Scan for the cell matching the given text and deliver its (x, y) coordinate at center. 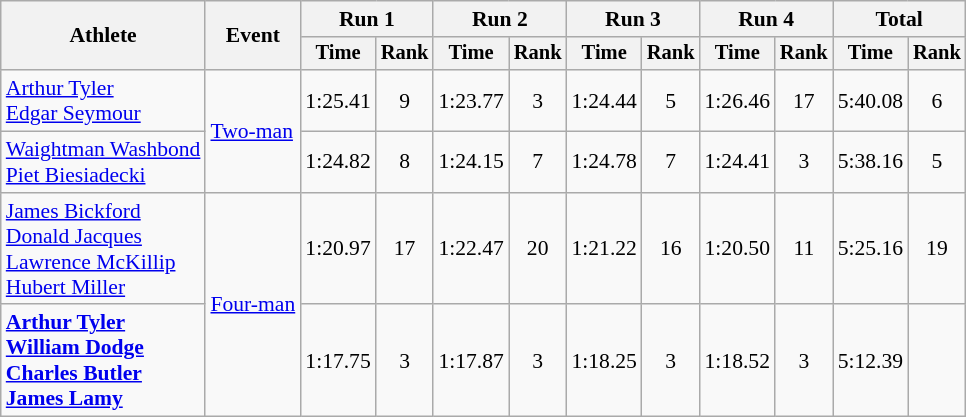
Total (900, 19)
1:20.50 (738, 249)
20 (538, 249)
16 (671, 249)
Arthur TylerEdgar Seymour (104, 100)
Run 4 (766, 19)
1:22.47 (470, 249)
5:12.39 (870, 361)
1:24.82 (338, 162)
11 (804, 249)
1:20.97 (338, 249)
5:38.16 (870, 162)
1:21.22 (604, 249)
James BickfordDonald JacquesLawrence McKillipHubert Miller (104, 249)
Two-man (252, 131)
1:17.87 (470, 361)
6 (937, 100)
1:23.77 (470, 100)
Four-man (252, 305)
Run 1 (366, 19)
1:18.25 (604, 361)
1:24.44 (604, 100)
1:24.41 (738, 162)
Run 3 (632, 19)
1:24.15 (470, 162)
5:40.08 (870, 100)
Arthur TylerWilliam DodgeCharles ButlerJames Lamy (104, 361)
Waightman WashbondPiet Biesiadecki (104, 162)
1:26.46 (738, 100)
8 (405, 162)
5:25.16 (870, 249)
9 (405, 100)
1:17.75 (338, 361)
1:18.52 (738, 361)
Event (252, 36)
1:25.41 (338, 100)
1:24.78 (604, 162)
19 (937, 249)
Run 2 (500, 19)
Athlete (104, 36)
